Output the (X, Y) coordinate of the center of the cell containing the given text.  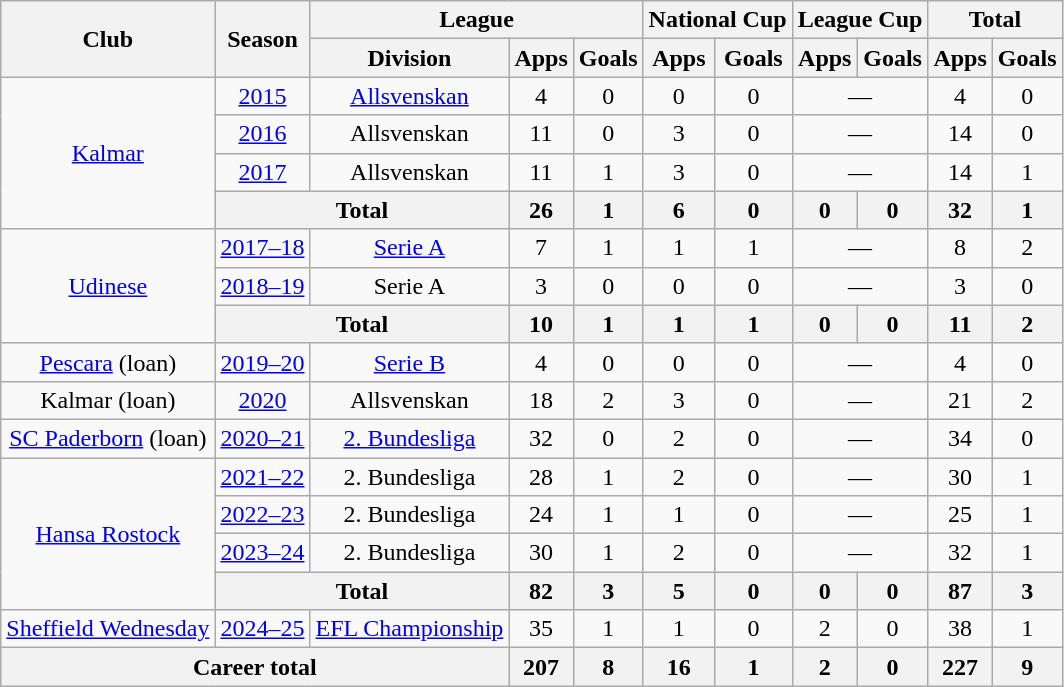
Kalmar (loan) (108, 400)
2022–23 (262, 515)
21 (960, 400)
Serie B (410, 362)
National Cup (718, 20)
2020–21 (262, 438)
5 (679, 591)
2019–20 (262, 362)
2021–22 (262, 477)
34 (960, 438)
Sheffield Wednesday (108, 629)
League (476, 20)
207 (541, 667)
6 (679, 210)
2017 (262, 172)
Club (108, 39)
10 (541, 324)
82 (541, 591)
2020 (262, 400)
2015 (262, 96)
2017–18 (262, 248)
38 (960, 629)
9 (1027, 667)
Pescara (loan) (108, 362)
SC Paderborn (loan) (108, 438)
2018–19 (262, 286)
16 (679, 667)
227 (960, 667)
EFL Championship (410, 629)
Kalmar (108, 153)
Hansa Rostock (108, 534)
League Cup (860, 20)
18 (541, 400)
2023–24 (262, 553)
Season (262, 39)
35 (541, 629)
25 (960, 515)
Career total (255, 667)
28 (541, 477)
26 (541, 210)
Udinese (108, 286)
7 (541, 248)
2024–25 (262, 629)
87 (960, 591)
Division (410, 58)
24 (541, 515)
2016 (262, 134)
